Provide the (x, y) coordinate of the cell's center where the given text is located.  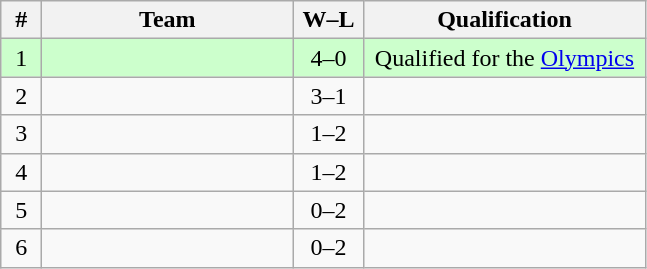
4–0 (328, 58)
Team (168, 20)
Qualification (504, 20)
5 (22, 210)
3–1 (328, 96)
# (22, 20)
2 (22, 96)
4 (22, 172)
Qualified for the Olympics (504, 58)
6 (22, 248)
W–L (328, 20)
1 (22, 58)
3 (22, 134)
